Find where the given text appears and provide that cell's center as [x, y] coordinate. 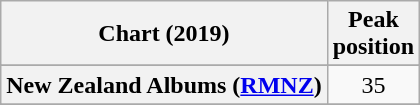
New Zealand Albums (RMNZ) [164, 85]
Peakposition [373, 34]
35 [373, 85]
Chart (2019) [164, 34]
